Return [X, Y] of the center of cell containing provided text 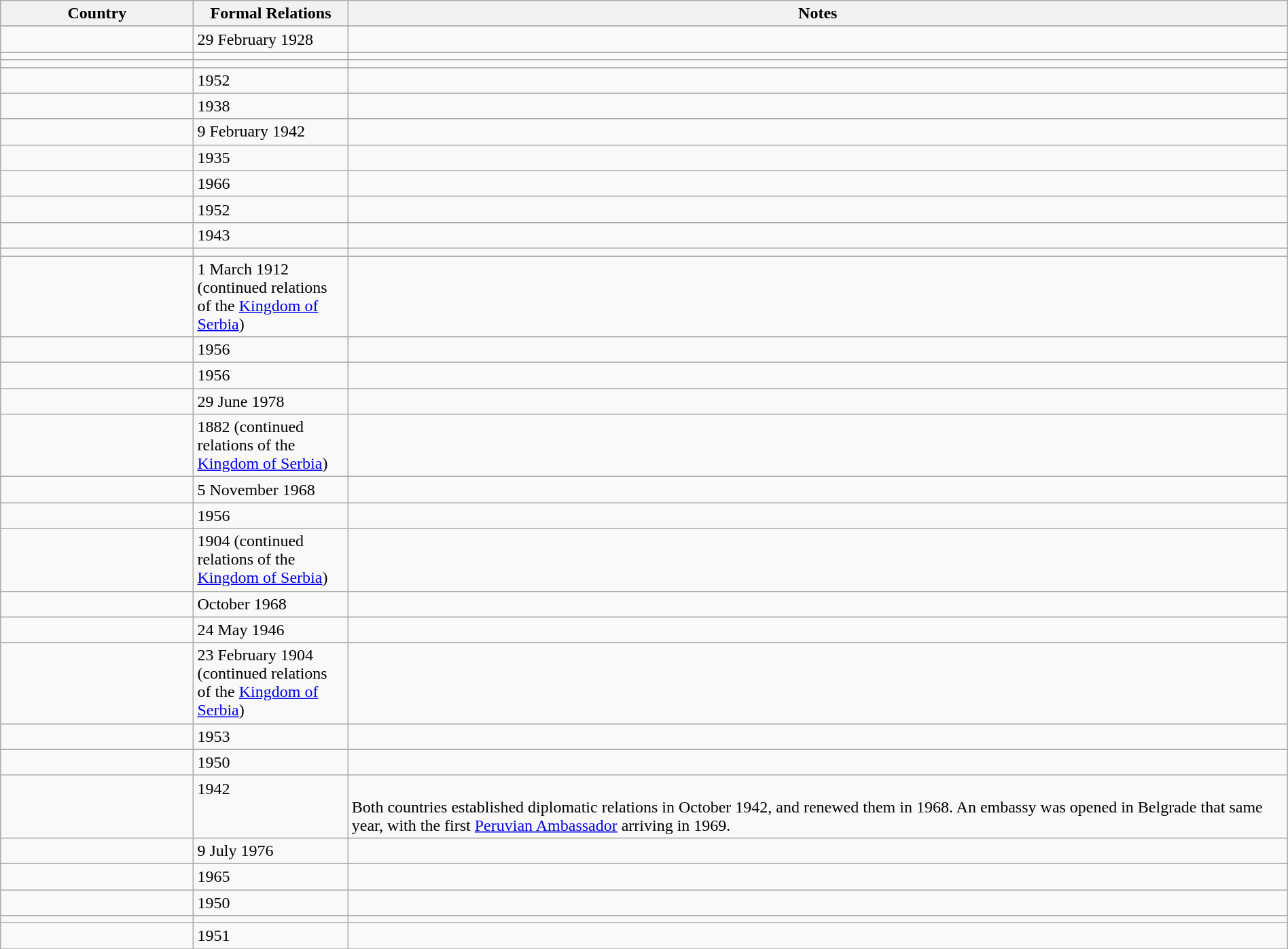
1943 [270, 235]
1938 [270, 106]
9 July 1976 [270, 850]
Notes [818, 14]
9 February 1942 [270, 132]
24 May 1946 [270, 630]
1951 [270, 936]
23 February 1904 (continued relations of the Kingdom of Serbia) [270, 683]
Formal Relations [270, 14]
1 March 1912 (continued relations of the Kingdom of Serbia) [270, 296]
1904 (continued relations of the Kingdom of Serbia) [270, 560]
Country [97, 14]
1965 [270, 876]
5 November 1968 [270, 490]
29 February 1928 [270, 39]
1953 [270, 736]
1966 [270, 183]
October 1968 [270, 604]
29 June 1978 [270, 401]
1935 [270, 158]
1882 (continued relations of the Kingdom of Serbia) [270, 446]
1942 [270, 806]
